Provide the [X, Y] coordinate of the cell's center where the given text is located.  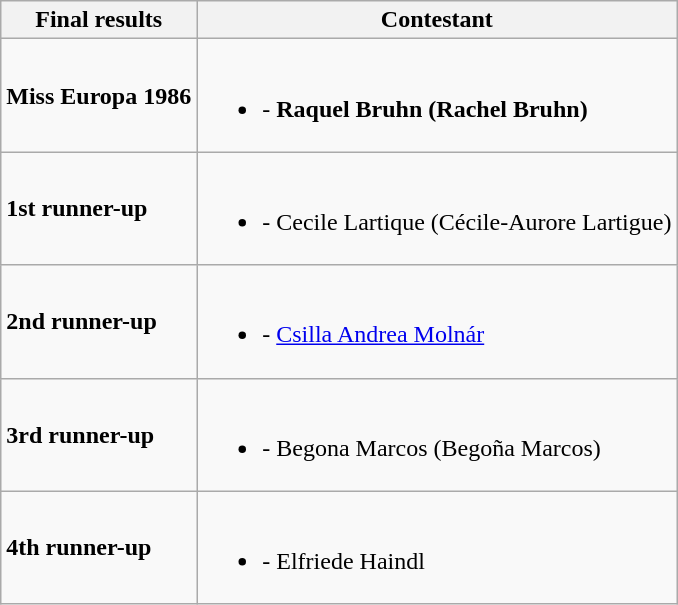
Final results [99, 20]
2nd runner-up [99, 322]
4th runner-up [99, 548]
Contestant [437, 20]
- Cecile Lartique (Cécile-Aurore Lartigue) [437, 208]
- Begona Marcos (Begoña Marcos) [437, 434]
- Raquel Bruhn (Rachel Bruhn) [437, 96]
1st runner-up [99, 208]
- Elfriede Haindl [437, 548]
Miss Europa 1986 [99, 96]
- Csilla Andrea Molnár [437, 322]
3rd runner-up [99, 434]
